Return the (x, y) coordinate for the center point of the cell that contains the specified text.  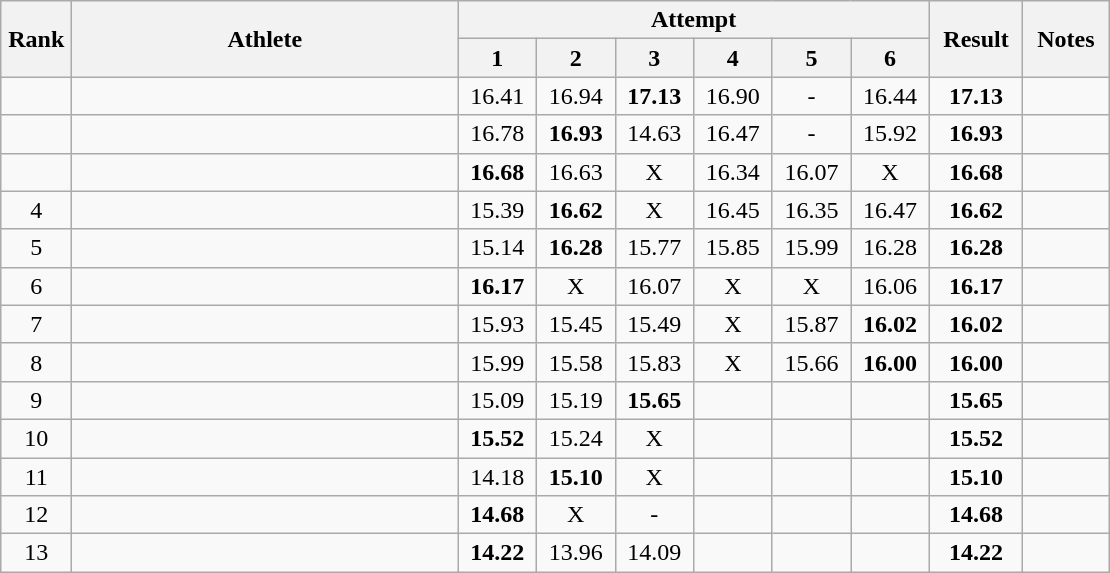
15.92 (890, 134)
14.18 (498, 477)
16.45 (734, 210)
16.90 (734, 96)
15.14 (498, 248)
Athlete (265, 39)
13 (36, 553)
12 (36, 515)
Rank (36, 39)
1 (498, 58)
14.09 (654, 553)
15.77 (654, 248)
7 (36, 324)
15.45 (576, 324)
2 (576, 58)
15.87 (812, 324)
8 (36, 362)
Result (976, 39)
3 (654, 58)
10 (36, 438)
11 (36, 477)
15.83 (654, 362)
16.35 (812, 210)
16.63 (576, 172)
15.66 (812, 362)
15.93 (498, 324)
16.94 (576, 96)
16.34 (734, 172)
15.39 (498, 210)
15.09 (498, 400)
9 (36, 400)
15.24 (576, 438)
Attempt (694, 20)
16.44 (890, 96)
14.63 (654, 134)
Notes (1066, 39)
16.06 (890, 286)
16.78 (498, 134)
13.96 (576, 553)
15.58 (576, 362)
15.49 (654, 324)
15.19 (576, 400)
15.85 (734, 248)
16.41 (498, 96)
